Capture the cell that displays the provided text and extract its [x, y] central coordinate. 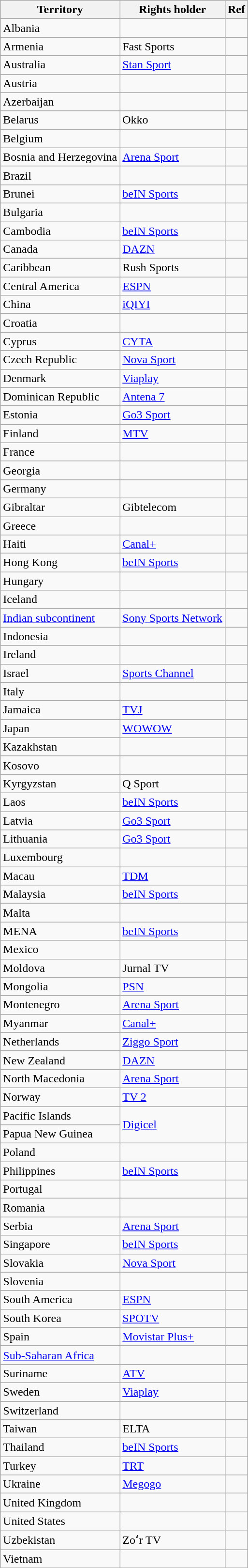
Hungary [60, 581]
Territory [60, 10]
Singapore [60, 1245]
Serbia [60, 1226]
Israel [60, 673]
Austria [60, 83]
Mongolia [60, 986]
Brunei [60, 194]
France [60, 452]
Uzbekistan [60, 1540]
Rush Sports [173, 268]
Sweden [60, 1392]
Georgia [60, 470]
Sub-Saharan Africa [60, 1355]
Moldova [60, 968]
Belgium [60, 138]
Pacific Islands [60, 1115]
PSN [173, 986]
Albania [60, 28]
Gibtelecom [173, 507]
Megogo [173, 1484]
Antena 7 [173, 397]
Papua New Guinea [60, 1134]
North Macedonia [60, 1078]
Jurnal TV [173, 968]
Ref [236, 10]
TVJ [173, 710]
Laos [60, 802]
Indian subcontinent [60, 618]
WOWOW [173, 728]
Brazil [60, 175]
Ukraine [60, 1484]
Cambodia [60, 231]
TV 2 [173, 1097]
Lithuania [60, 839]
Indonesia [60, 636]
Slovenia [60, 1281]
Bulgaria [60, 212]
Spain [60, 1337]
Haiti [60, 544]
Turkey [60, 1466]
Myanmar [60, 1023]
Norway [60, 1097]
Malaysia [60, 894]
Finland [60, 433]
Thailand [60, 1447]
TDM [173, 876]
MENA [60, 931]
Kazakhstan [60, 747]
Italy [60, 692]
Switzerland [60, 1411]
Okko [173, 120]
Sony Sports Network [173, 618]
United Kingdom [60, 1503]
Netherlands [60, 1042]
Movistar Plus+ [173, 1337]
Kyrgyzstan [60, 784]
Iceland [60, 600]
Taiwan [60, 1429]
Ziggo Sport [173, 1042]
South Korea [60, 1318]
Hong Kong [60, 563]
Denmark [60, 378]
Stan Sport [173, 65]
Dominican Republic [60, 397]
Mexico [60, 950]
Malta [60, 913]
China [60, 305]
Digicel [173, 1124]
Bosnia and Herzegovina [60, 157]
Australia [60, 65]
Vietnam [60, 1559]
Fast Sports [173, 46]
Latvia [60, 821]
Estonia [60, 415]
Azerbaijan [60, 102]
ATV [173, 1373]
MTV [173, 433]
TRT [173, 1466]
Luxembourg [60, 858]
Belarus [60, 120]
Sports Channel [173, 673]
Zoʻr TV [173, 1540]
Canada [60, 249]
Czech Republic [60, 360]
South America [60, 1300]
Germany [60, 489]
Greece [60, 525]
Japan [60, 728]
Armenia [60, 46]
Kosovo [60, 765]
SPOTV [173, 1318]
Poland [60, 1153]
iQIYI [173, 305]
Suriname [60, 1373]
Q Sport [173, 784]
CYTA [173, 341]
Slovakia [60, 1263]
Cyprus [60, 341]
Gibraltar [60, 507]
Montenegro [60, 1005]
Portugal [60, 1189]
Ireland [60, 655]
Philippines [60, 1171]
United States [60, 1521]
Caribbean [60, 268]
Croatia [60, 323]
ELTA [173, 1429]
Jamaica [60, 710]
Central America [60, 286]
Romania [60, 1208]
Rights holder [173, 10]
Macau [60, 876]
New Zealand [60, 1060]
